Locate the cell with the specified text and output its (x, y) center coordinate. 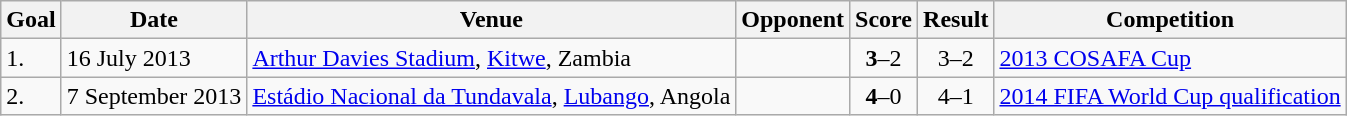
2. (31, 96)
Date (154, 20)
Estádio Nacional da Tundavala, Lubango, Angola (492, 96)
2013 COSAFA Cup (1170, 58)
Venue (492, 20)
7 September 2013 (154, 96)
Competition (1170, 20)
4–0 (884, 96)
Result (956, 20)
4–1 (956, 96)
Arthur Davies Stadium, Kitwe, Zambia (492, 58)
Opponent (793, 20)
Goal (31, 20)
16 July 2013 (154, 58)
2014 FIFA World Cup qualification (1170, 96)
1. (31, 58)
Score (884, 20)
